Locate the cell with the specified text and output its [X, Y] center coordinate. 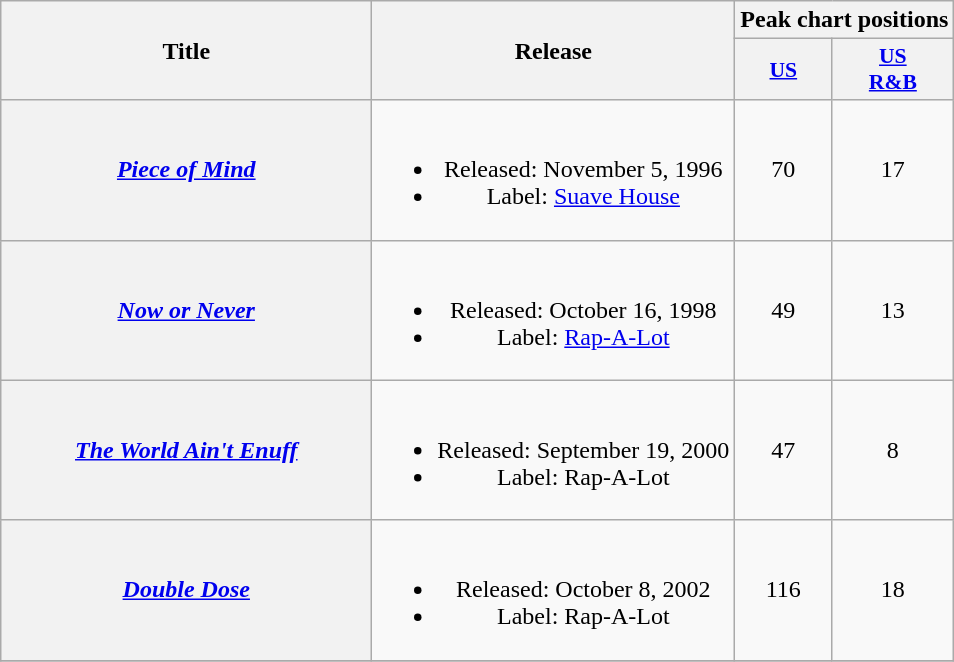
Title [186, 50]
8 [893, 450]
USR&B [893, 70]
49 [784, 310]
Released: September 19, 2000Label: Rap-A-Lot [554, 450]
Double Dose [186, 590]
US [784, 70]
13 [893, 310]
116 [784, 590]
Released: November 5, 1996Label: Suave House [554, 170]
Released: October 8, 2002Label: Rap-A-Lot [554, 590]
Now or Never [186, 310]
Piece of Mind [186, 170]
17 [893, 170]
18 [893, 590]
70 [784, 170]
The World Ain't Enuff [186, 450]
Peak chart positions [844, 20]
Release [554, 50]
Released: October 16, 1998Label: Rap-A-Lot [554, 310]
47 [784, 450]
